Extract the [x, y] coordinate from the center of the cell holding the provided text.  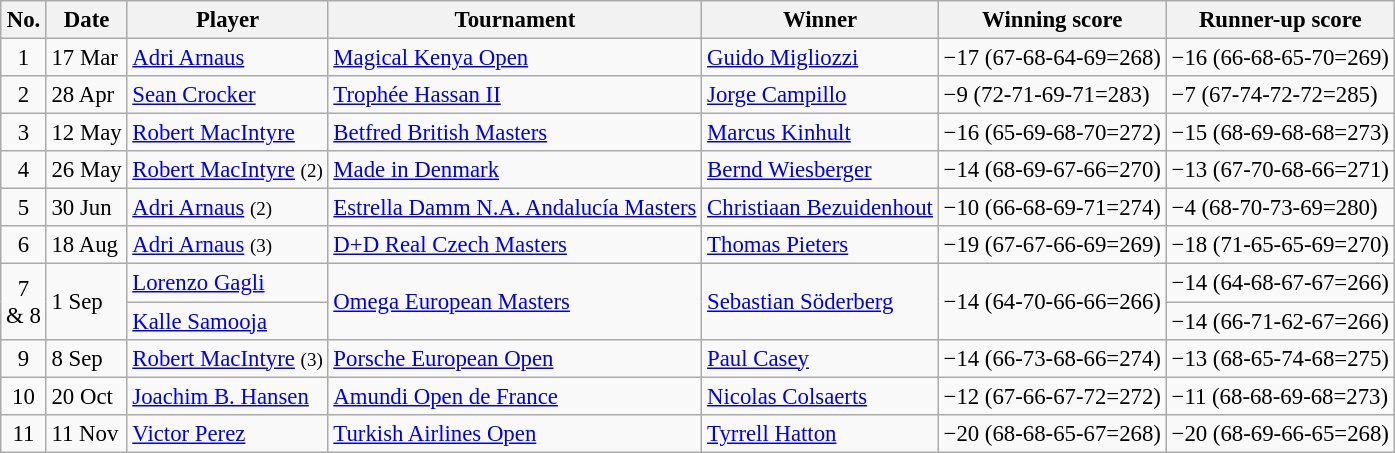
−7 (67-74-72-72=285) [1280, 95]
Sebastian Söderberg [820, 302]
−17 (67-68-64-69=268) [1052, 58]
Jorge Campillo [820, 95]
−18 (71-65-65-69=270) [1280, 245]
No. [24, 20]
Porsche European Open [515, 358]
Amundi Open de France [515, 396]
−13 (67-70-68-66=271) [1280, 170]
7& 8 [24, 302]
−13 (68-65-74-68=275) [1280, 358]
1 Sep [86, 302]
28 Apr [86, 95]
Adri Arnaus [228, 58]
Bernd Wiesberger [820, 170]
−9 (72-71-69-71=283) [1052, 95]
D+D Real Czech Masters [515, 245]
18 Aug [86, 245]
−16 (66-68-65-70=269) [1280, 58]
3 [24, 133]
Nicolas Colsaerts [820, 396]
30 Jun [86, 208]
Thomas Pieters [820, 245]
6 [24, 245]
Sean Crocker [228, 95]
Robert MacIntyre (2) [228, 170]
−12 (67-66-67-72=272) [1052, 396]
−14 (64-70-66-66=266) [1052, 302]
−19 (67-67-66-69=269) [1052, 245]
Trophée Hassan II [515, 95]
Omega European Masters [515, 302]
Tournament [515, 20]
−4 (68-70-73-69=280) [1280, 208]
Guido Migliozzi [820, 58]
−16 (65-69-68-70=272) [1052, 133]
Robert MacIntyre (3) [228, 358]
Tyrrell Hatton [820, 433]
2 [24, 95]
Winning score [1052, 20]
11 Nov [86, 433]
Turkish Airlines Open [515, 433]
Winner [820, 20]
Made in Denmark [515, 170]
Runner-up score [1280, 20]
Marcus Kinhult [820, 133]
17 Mar [86, 58]
Betfred British Masters [515, 133]
Kalle Samooja [228, 321]
Date [86, 20]
Adri Arnaus (2) [228, 208]
Magical Kenya Open [515, 58]
−14 (68-69-67-66=270) [1052, 170]
8 Sep [86, 358]
Victor Perez [228, 433]
12 May [86, 133]
20 Oct [86, 396]
Player [228, 20]
26 May [86, 170]
−14 (66-73-68-66=274) [1052, 358]
Paul Casey [820, 358]
Estrella Damm N.A. Andalucía Masters [515, 208]
Joachim B. Hansen [228, 396]
−11 (68-68-69-68=273) [1280, 396]
Christiaan Bezuidenhout [820, 208]
−15 (68-69-68-68=273) [1280, 133]
−14 (64-68-67-67=266) [1280, 283]
Robert MacIntyre [228, 133]
Lorenzo Gagli [228, 283]
5 [24, 208]
−10 (66-68-69-71=274) [1052, 208]
−20 (68-69-66-65=268) [1280, 433]
9 [24, 358]
4 [24, 170]
Adri Arnaus (3) [228, 245]
11 [24, 433]
−20 (68-68-65-67=268) [1052, 433]
10 [24, 396]
−14 (66-71-62-67=266) [1280, 321]
1 [24, 58]
